Locate the cell with the specified text and output its [X, Y] center coordinate. 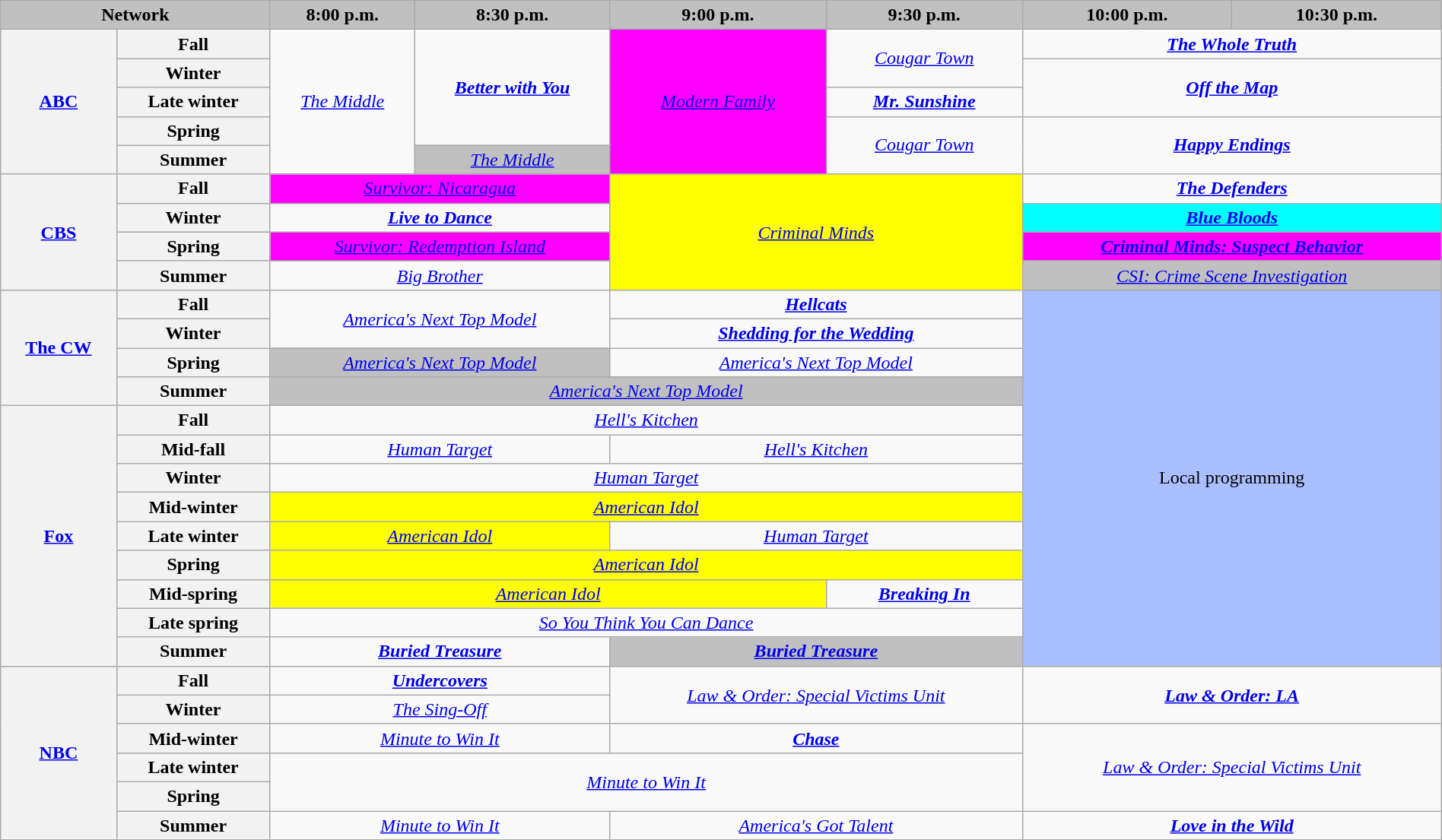
Love in the Wild [1232, 825]
Live to Dance [440, 217]
Mid-fall [193, 449]
9:00 p.m. [718, 15]
Shedding for the Wedding [817, 333]
Local programming [1232, 477]
Criminal Minds: Suspect Behavior [1232, 246]
Law & Order: LA [1232, 695]
Survivor: Nicaragua [440, 189]
Network [135, 15]
Fox [59, 537]
CBS [59, 232]
America's Got Talent [817, 825]
Survivor: Redemption Island [440, 246]
NBC [59, 753]
The CW [59, 347]
So You Think You Can Dance [646, 623]
The Defenders [1232, 189]
Mid-spring [193, 594]
Hellcats [817, 304]
Mr. Sunshine [924, 102]
9:30 p.m. [924, 15]
Blue Bloods [1232, 217]
10:30 p.m. [1337, 15]
Chase [817, 738]
Modern Family [718, 102]
Off the Map [1232, 87]
Big Brother [440, 275]
Better with You [513, 87]
CSI: Crime Scene Investigation [1232, 275]
The Whole Truth [1232, 44]
ABC [59, 102]
Late spring [193, 623]
8:00 p.m. [342, 15]
Happy Endings [1232, 145]
Undercovers [440, 680]
Breaking In [924, 594]
8:30 p.m. [513, 15]
10:00 p.m. [1127, 15]
The Sing-Off [440, 709]
Criminal Minds [817, 232]
